Scan for the cell matching the given text and deliver its (x, y) coordinate at center. 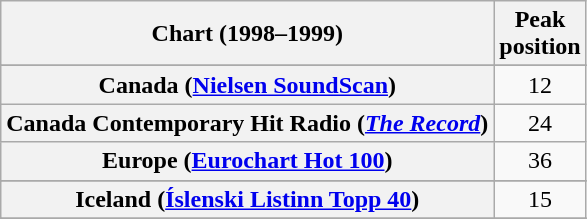
24 (540, 123)
Peakposition (540, 34)
15 (540, 199)
Europe (Eurochart Hot 100) (248, 161)
12 (540, 85)
Chart (1998–1999) (248, 34)
Canada Contemporary Hit Radio (The Record) (248, 123)
Canada (Nielsen SoundScan) (248, 85)
Iceland (Íslenski Listinn Topp 40) (248, 199)
36 (540, 161)
